Find where the given text appears and provide that cell's center as (X, Y) coordinate. 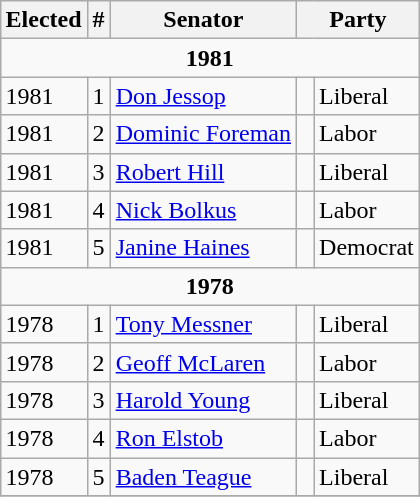
Dominic Foreman (203, 134)
Democrat (367, 248)
Harold Young (203, 400)
Robert Hill (203, 172)
Party (358, 20)
Elected (44, 20)
Geoff McLaren (203, 362)
Janine Haines (203, 248)
Tony Messner (203, 324)
Baden Teague (203, 477)
Don Jessop (203, 96)
Nick Bolkus (203, 210)
Senator (203, 20)
Ron Elstob (203, 438)
# (98, 20)
